Determine the [x, y] coordinate at the center of the cell enclosing the given text.  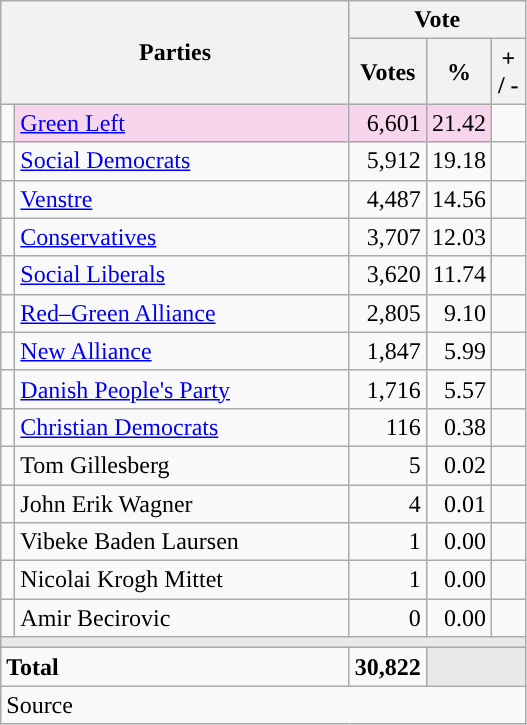
Vibeke Baden Laursen [182, 542]
Vote [437, 20]
4 [388, 503]
116 [388, 427]
6,601 [388, 123]
0.38 [458, 427]
Votes [388, 72]
3,620 [388, 275]
+ / - [508, 72]
30,822 [388, 667]
Danish People's Party [182, 389]
Venstre [182, 199]
12.03 [458, 237]
1,716 [388, 389]
New Alliance [182, 351]
1,847 [388, 351]
Nicolai Krogh Mittet [182, 580]
Conservatives [182, 237]
Christian Democrats [182, 427]
0 [388, 618]
0.02 [458, 465]
5 [388, 465]
5.57 [458, 389]
John Erik Wagner [182, 503]
11.74 [458, 275]
3,707 [388, 237]
Parties [176, 52]
21.42 [458, 123]
14.56 [458, 199]
Total [176, 667]
Green Left [182, 123]
5,912 [388, 161]
Tom Gillesberg [182, 465]
Social Democrats [182, 161]
Source [263, 705]
9.10 [458, 313]
5.99 [458, 351]
4,487 [388, 199]
% [458, 72]
Social Liberals [182, 275]
Red–Green Alliance [182, 313]
19.18 [458, 161]
0.01 [458, 503]
2,805 [388, 313]
Amir Becirovic [182, 618]
